Return the [x, y] coordinate for the center point of the cell that contains the specified text.  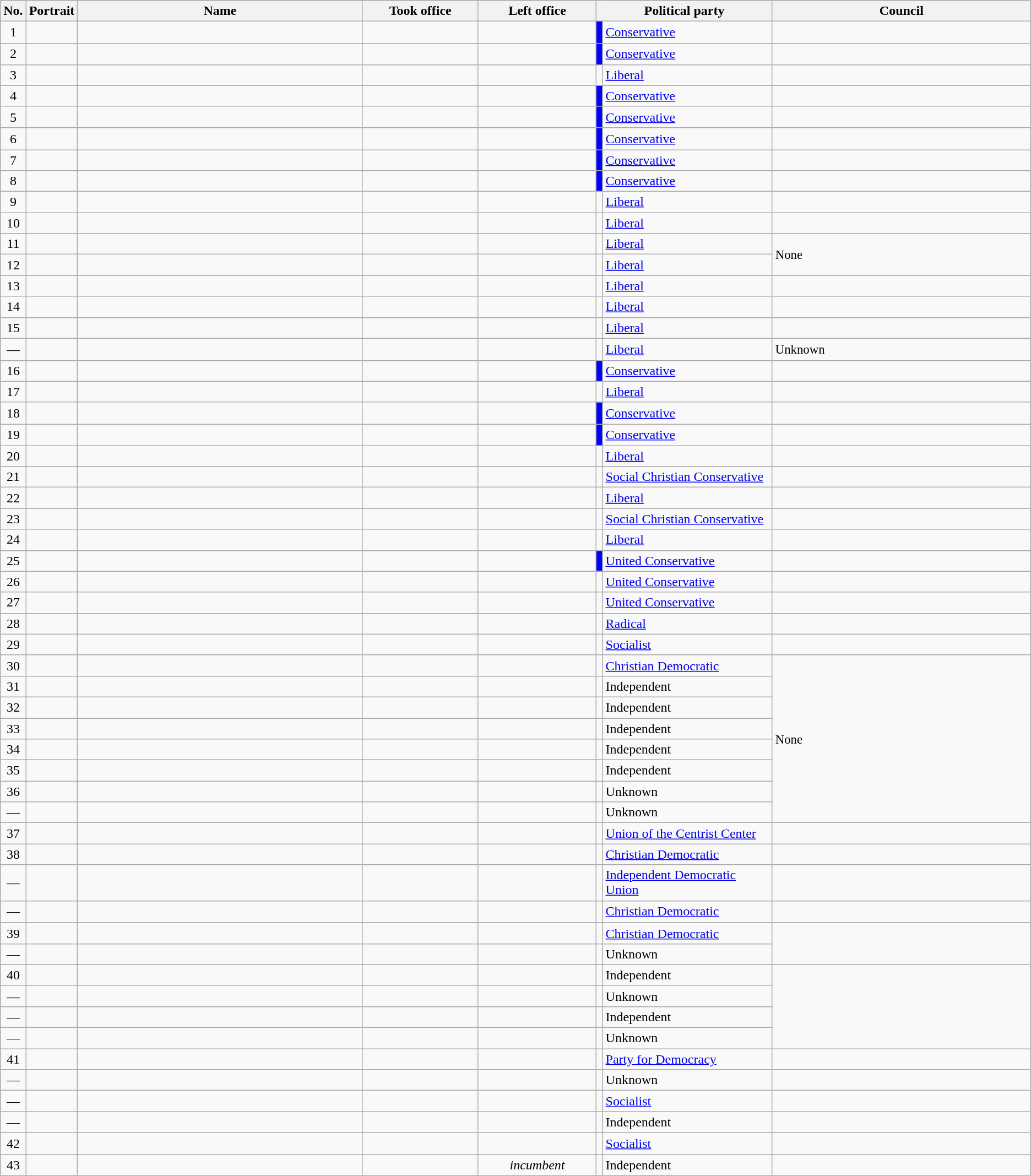
5 [13, 117]
7 [13, 160]
26 [13, 582]
Portrait [52, 11]
33 [13, 729]
40 [13, 975]
18 [13, 413]
12 [13, 265]
incumbent [537, 1165]
25 [13, 561]
31 [13, 686]
23 [13, 519]
20 [13, 456]
10 [13, 223]
28 [13, 624]
38 [13, 854]
32 [13, 707]
Left office [537, 11]
Council [901, 11]
3 [13, 75]
8 [13, 181]
24 [13, 540]
15 [13, 328]
30 [13, 665]
21 [13, 477]
22 [13, 498]
4 [13, 96]
27 [13, 603]
Party for Democracy [687, 1059]
2 [13, 54]
19 [13, 435]
Took office [420, 11]
41 [13, 1059]
17 [13, 392]
Independent Democratic Union [687, 882]
29 [13, 644]
1 [13, 32]
No. [13, 11]
Name [220, 11]
39 [13, 933]
42 [13, 1144]
34 [13, 750]
35 [13, 771]
6 [13, 138]
37 [13, 833]
9 [13, 202]
Political party [685, 11]
43 [13, 1165]
Union of the Centrist Center [687, 833]
11 [13, 244]
36 [13, 792]
14 [13, 307]
Radical [687, 624]
13 [13, 286]
16 [13, 371]
